Determine the (x, y) coordinate at the center of the cell enclosing the given text.  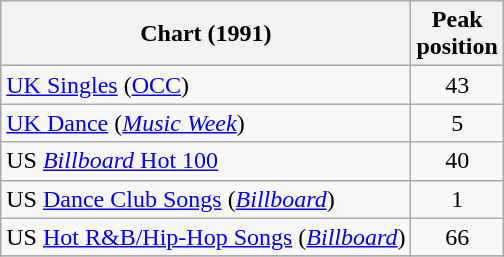
US Dance Club Songs (Billboard) (206, 199)
40 (457, 161)
66 (457, 237)
43 (457, 85)
5 (457, 123)
Peakposition (457, 34)
1 (457, 199)
US Hot R&B/Hip-Hop Songs (Billboard) (206, 237)
Chart (1991) (206, 34)
US Billboard Hot 100 (206, 161)
UK Dance (Music Week) (206, 123)
UK Singles (OCC) (206, 85)
